Return (x, y) of the center of cell containing provided text 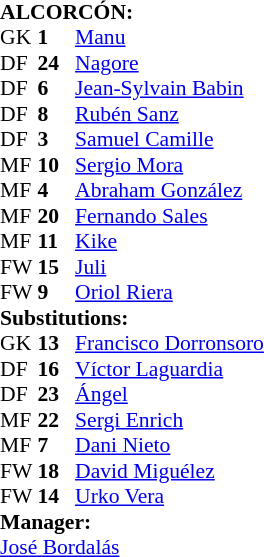
Sergio Mora (170, 165)
David Miguélez (170, 471)
13 (57, 343)
8 (57, 114)
Nagore (170, 63)
Kike (170, 241)
Ángel (170, 395)
Francisco Dorronsoro (170, 343)
1 (57, 37)
9 (57, 293)
6 (57, 89)
Abraham González (170, 191)
15 (57, 267)
23 (57, 395)
16 (57, 369)
4 (57, 191)
Samuel Camille (170, 139)
Rubén Sanz (170, 114)
Manager: (132, 522)
Jean-Sylvain Babin (170, 89)
Oriol Riera (170, 293)
24 (57, 63)
Sergi Enrich (170, 420)
18 (57, 471)
7 (57, 445)
20 (57, 216)
22 (57, 420)
Dani Nieto (170, 445)
Substitutions: (132, 318)
11 (57, 241)
10 (57, 165)
Juli (170, 267)
14 (57, 497)
Manu (170, 37)
Víctor Laguardia (170, 369)
Urko Vera (170, 497)
Fernando Sales (170, 216)
3 (57, 139)
